Find where the given text appears and provide that cell's center as [X, Y] coordinate. 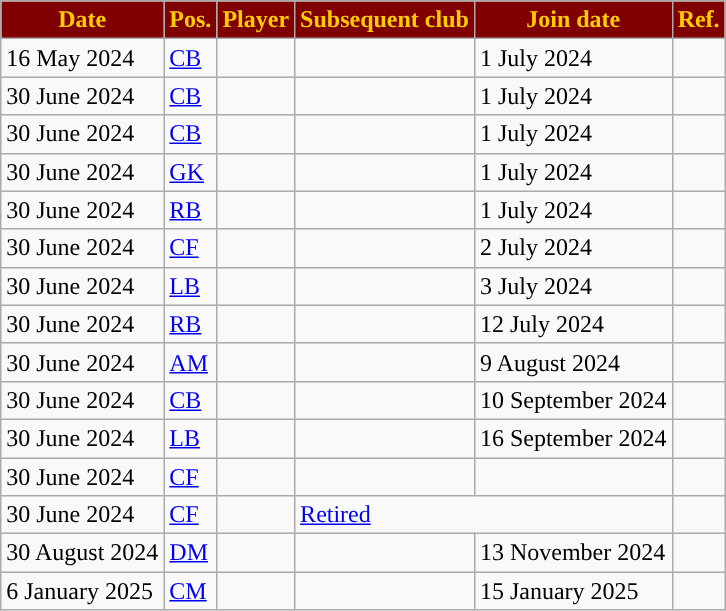
16 May 2024 [82, 58]
Retired [484, 515]
CM [190, 591]
DM [190, 553]
Ref. [698, 20]
30 August 2024 [82, 553]
3 July 2024 [573, 286]
Date [82, 20]
15 January 2025 [573, 591]
Pos. [190, 20]
9 August 2024 [573, 362]
13 November 2024 [573, 553]
10 September 2024 [573, 400]
12 July 2024 [573, 324]
Subsequent club [385, 20]
16 September 2024 [573, 438]
2 July 2024 [573, 248]
AM [190, 362]
Join date [573, 20]
Player [256, 20]
GK [190, 172]
6 January 2025 [82, 591]
